Detect which cell encompasses the target text, then output its (X, Y) center coordinate. 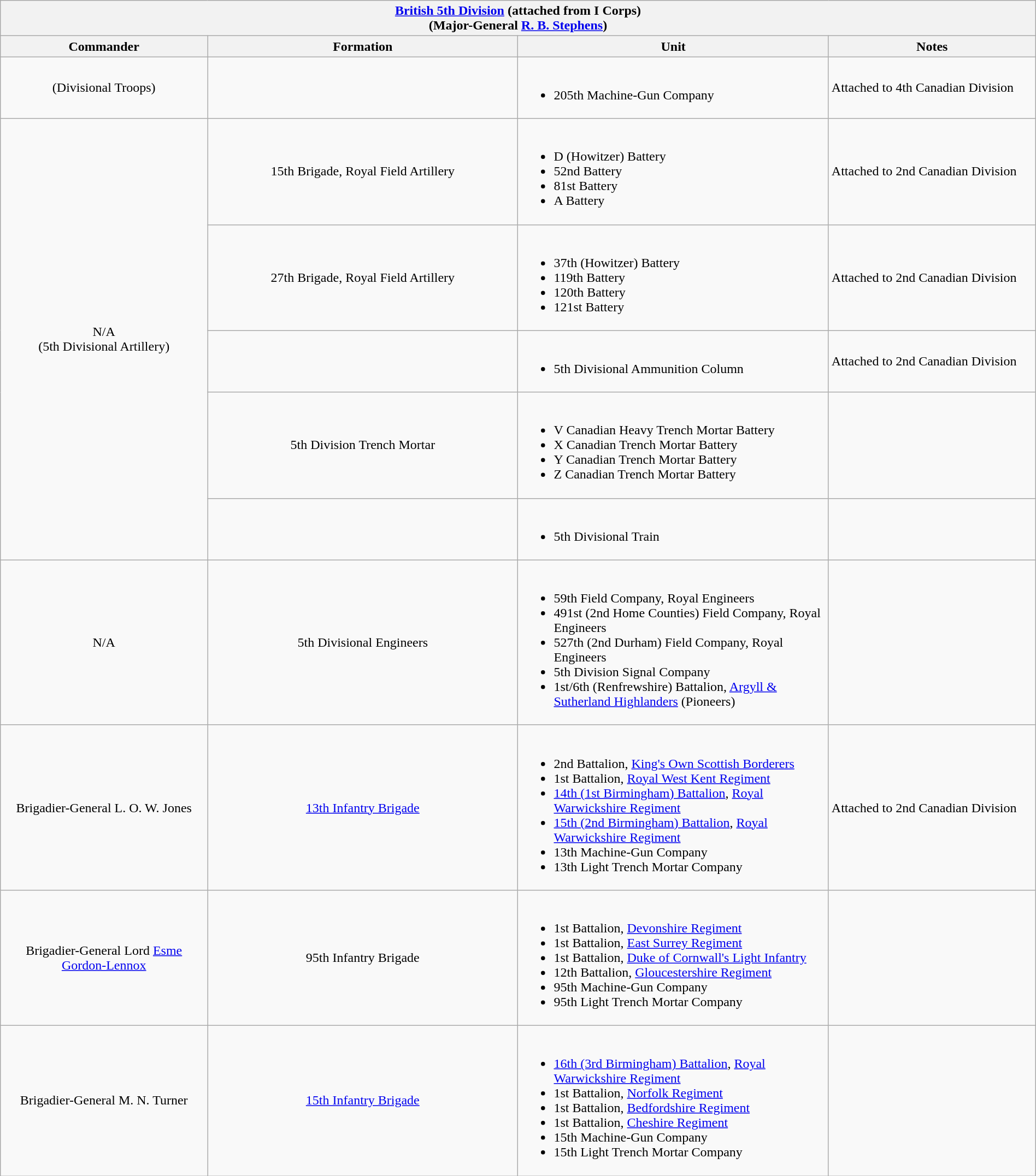
37th (Howitzer) Battery119th Battery120th Battery121st Battery (673, 277)
95th Infantry Brigade (363, 958)
D (Howitzer) Battery52nd Battery81st BatteryA Battery (673, 172)
205th Machine-Gun Company (673, 87)
British 5th Division (attached from I Corps)(Major-General R. B. Stephens) (518, 19)
Notes (932, 46)
Formation (363, 46)
N/A (104, 642)
N/A(5th Divisional Artillery) (104, 339)
Brigadier-General L. O. W. Jones (104, 807)
5th Divisional Engineers (363, 642)
13th Infantry Brigade (363, 807)
15th Brigade, Royal Field Artillery (363, 172)
Unit (673, 46)
15th Infantry Brigade (363, 1100)
Commander (104, 46)
Attached to 4th Canadian Division (932, 87)
(Divisional Troops) (104, 87)
Brigadier-General Lord Esme Gordon-Lennox (104, 958)
5th Divisional Ammunition Column (673, 362)
5th Divisional Train (673, 529)
Brigadier-General M. N. Turner (104, 1100)
V Canadian Heavy Trench Mortar BatteryX Canadian Trench Mortar BatteryY Canadian Trench Mortar BatteryZ Canadian Trench Mortar Battery (673, 445)
5th Division Trench Mortar (363, 445)
27th Brigade, Royal Field Artillery (363, 277)
